Return the (X, Y) coordinate for the center point of the cell that contains the specified text.  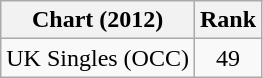
49 (228, 58)
UK Singles (OCC) (98, 58)
Rank (228, 20)
Chart (2012) (98, 20)
